Extract the (x, y) coordinate from the center of the cell holding the provided text.  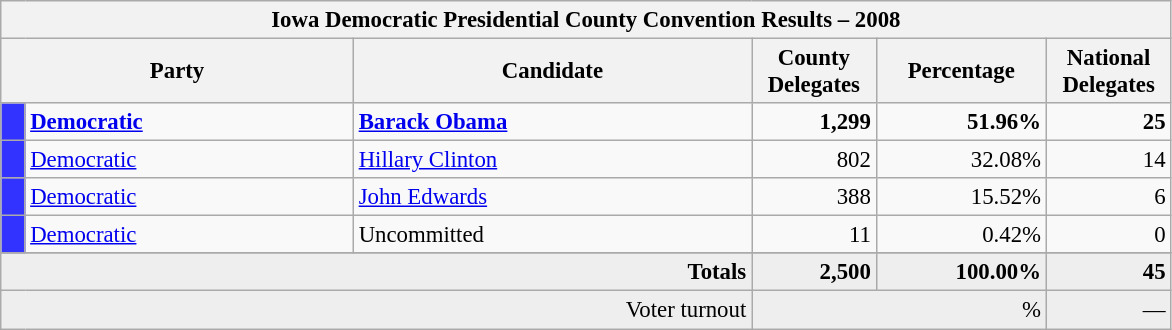
802 (814, 160)
11 (814, 235)
14 (1108, 160)
51.96% (961, 122)
Hillary Clinton (552, 160)
Iowa Democratic Presidential County Convention Results – 2008 (586, 20)
Percentage (961, 72)
45 (1108, 273)
Barack Obama (552, 122)
100.00% (961, 273)
Voter turnout (376, 310)
32.08% (961, 160)
County Delegates (814, 72)
John Edwards (552, 197)
6 (1108, 197)
2,500 (814, 273)
0.42% (961, 235)
Uncommitted (552, 235)
% (900, 310)
Party (178, 72)
388 (814, 197)
National Delegates (1108, 72)
15.52% (961, 197)
Totals (376, 273)
Candidate (552, 72)
1,299 (814, 122)
0 (1108, 235)
25 (1108, 122)
— (1108, 310)
